Return the (X, Y) coordinate for the center point of the cell that contains the specified text.  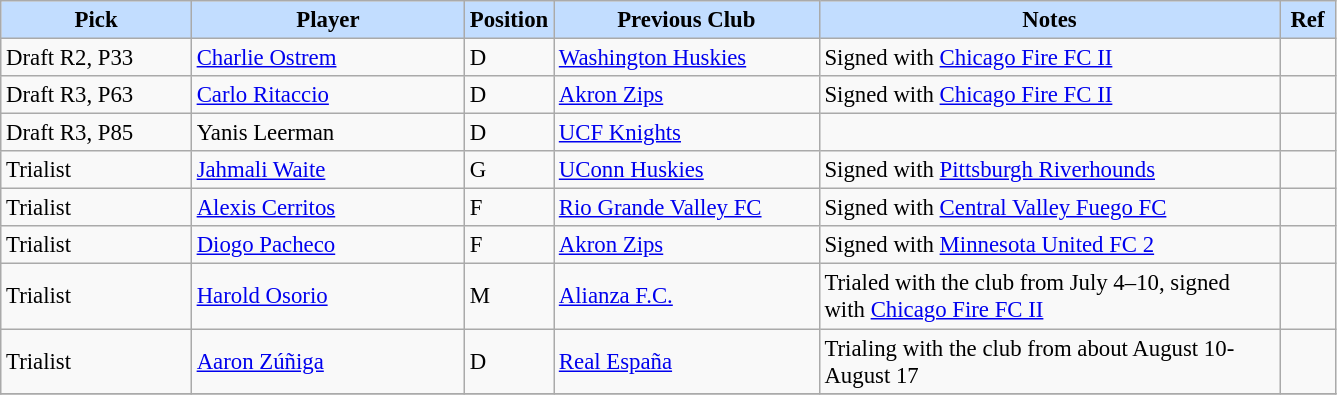
Yanis Leerman (328, 133)
Real España (687, 362)
UConn Huskies (687, 170)
Diogo Pacheco (328, 245)
Alexis Cerritos (328, 208)
Alianza F.C. (687, 296)
M (508, 296)
Draft R3, P85 (96, 133)
Trialing with the club from about August 10-August 17 (1050, 362)
Rio Grande Valley FC (687, 208)
Signed with Central Valley Fuego FC (1050, 208)
Trialed with the club from July 4–10, signed with Chicago Fire FC II (1050, 296)
G (508, 170)
Carlo Ritaccio (328, 95)
Jahmali Waite (328, 170)
Charlie Ostrem (328, 58)
Position (508, 20)
UCF Knights (687, 133)
Pick (96, 20)
Ref (1308, 20)
Harold Osorio (328, 296)
Draft R2, P33 (96, 58)
Washington Huskies (687, 58)
Notes (1050, 20)
Signed with Pittsburgh Riverhounds (1050, 170)
Signed with Minnesota United FC 2 (1050, 245)
Aaron Zúñiga (328, 362)
Draft R3, P63 (96, 95)
Previous Club (687, 20)
Player (328, 20)
